Extract the [x, y] coordinate from the center of the cell holding the provided text.  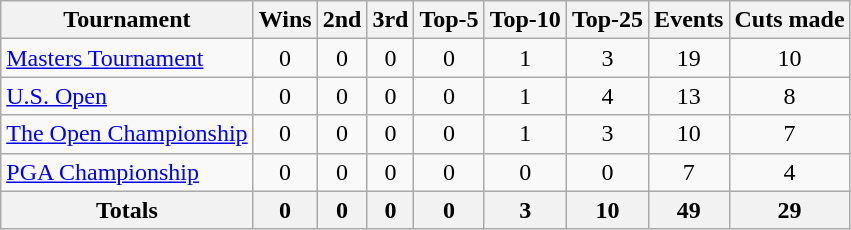
PGA Championship [127, 172]
Totals [127, 210]
49 [689, 210]
Events [689, 20]
13 [689, 96]
Wins [285, 20]
Tournament [127, 20]
3rd [390, 20]
Cuts made [790, 20]
The Open Championship [127, 134]
Top-25 [607, 20]
U.S. Open [127, 96]
2nd [342, 20]
29 [790, 210]
Masters Tournament [127, 58]
Top-5 [449, 20]
19 [689, 58]
Top-10 [525, 20]
8 [790, 96]
